Identify which cell holds the provided text, then report its (X, Y) central coordinate. 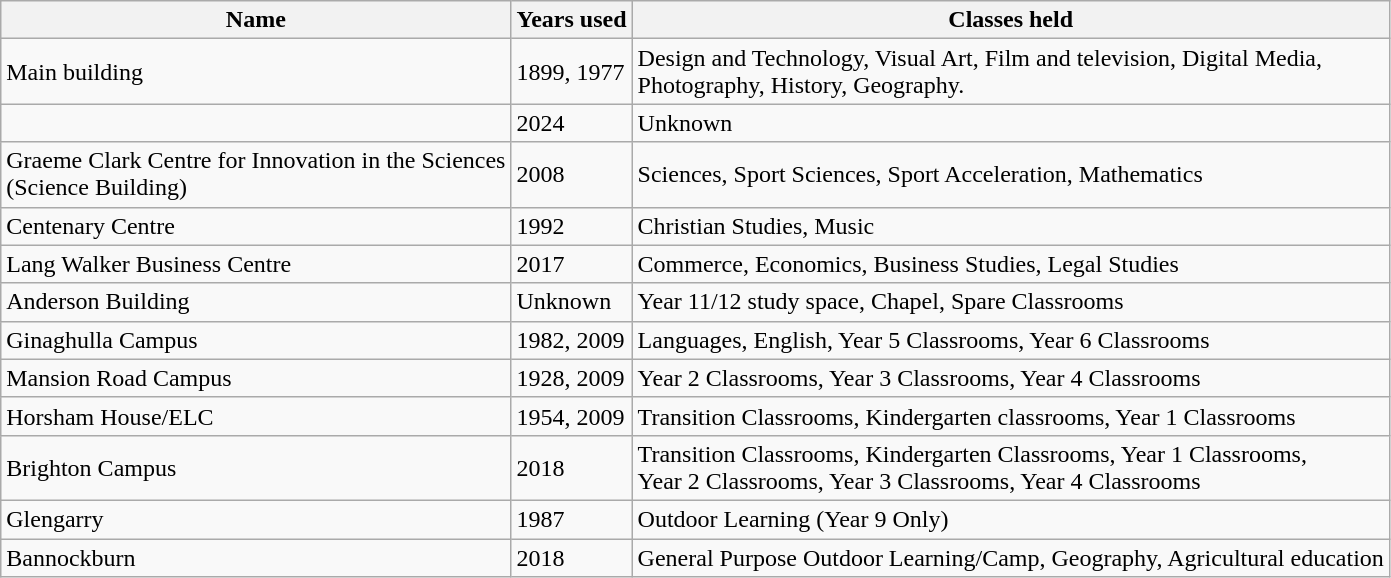
Christian Studies, Music (1010, 226)
Years used (572, 20)
Commerce, Economics, Business Studies, Legal Studies (1010, 264)
Languages, English, Year 5 Classrooms, Year 6 Classrooms (1010, 340)
Year 11/12 study space, Chapel, Spare Classrooms (1010, 302)
Horsham House/ELC (256, 416)
1928, 2009 (572, 378)
General Purpose Outdoor Learning/Camp, Geography, Agricultural education (1010, 557)
1899, 1977 (572, 72)
2024 (572, 123)
Centenary Centre (256, 226)
Outdoor Learning (Year 9 Only) (1010, 519)
Main building (256, 72)
Mansion Road Campus (256, 378)
Brighton Campus (256, 468)
Glengarry (256, 519)
Sciences, Sport Sciences, Sport Acceleration, Mathematics (1010, 174)
Transition Classrooms, Kindergarten Classrooms, Year 1 Classrooms,Year 2 Classrooms, Year 3 Classrooms, Year 4 Classrooms (1010, 468)
1987 (572, 519)
Classes held (1010, 20)
Year 2 Classrooms, Year 3 Classrooms, Year 4 Classrooms (1010, 378)
Name (256, 20)
Anderson Building (256, 302)
1982, 2009 (572, 340)
Graeme Clark Centre for Innovation in the Sciences(Science Building) (256, 174)
1992 (572, 226)
2008 (572, 174)
2017 (572, 264)
Ginaghulla Campus (256, 340)
Lang Walker Business Centre (256, 264)
Transition Classrooms, Kindergarten classrooms, Year 1 Classrooms (1010, 416)
1954, 2009 (572, 416)
Design and Technology, Visual Art, Film and television, Digital Media,Photography, History, Geography. (1010, 72)
Bannockburn (256, 557)
